Return (X, Y) of the center of cell containing provided text 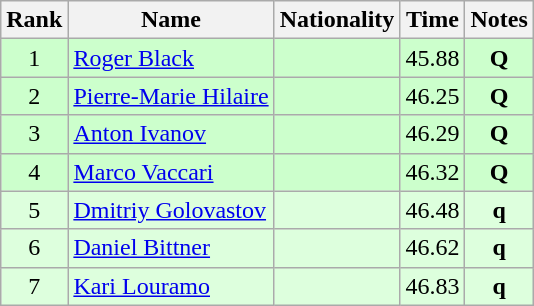
Roger Black (171, 58)
2 (34, 96)
45.88 (432, 58)
5 (34, 210)
4 (34, 172)
Daniel Bittner (171, 248)
1 (34, 58)
Kari Louramo (171, 286)
6 (34, 248)
3 (34, 134)
46.62 (432, 248)
46.83 (432, 286)
Name (171, 20)
46.32 (432, 172)
Notes (499, 20)
Rank (34, 20)
Nationality (337, 20)
Anton Ivanov (171, 134)
Marco Vaccari (171, 172)
Dmitriy Golovastov (171, 210)
46.48 (432, 210)
7 (34, 286)
46.25 (432, 96)
46.29 (432, 134)
Time (432, 20)
Pierre-Marie Hilaire (171, 96)
